Search for the cell housing the specified text and yield its [x, y] center coordinate. 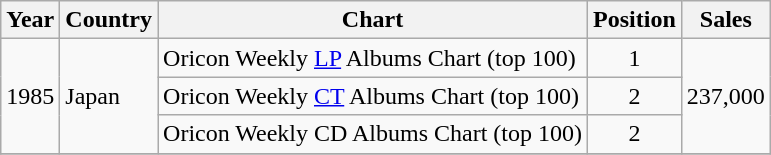
Oricon Weekly CD Albums Chart (top 100) [373, 134]
237,000 [726, 96]
Chart [373, 20]
Oricon Weekly CT Albums Chart (top 100) [373, 96]
1985 [30, 96]
Position [635, 20]
Country [109, 20]
Sales [726, 20]
Oricon Weekly LP Albums Chart (top 100) [373, 58]
Year [30, 20]
Japan [109, 96]
1 [635, 58]
